Search for the cell housing the specified text and yield its (X, Y) center coordinate. 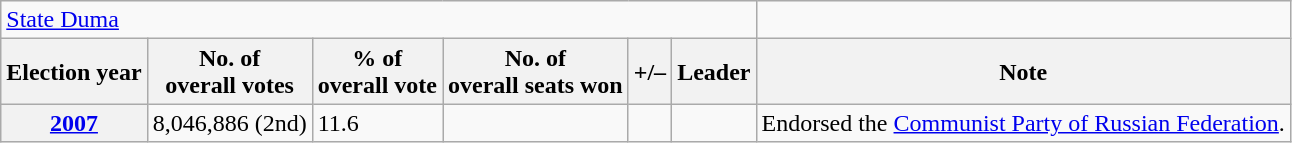
Note (1023, 72)
No. ofoverall votes (230, 72)
+/– (650, 72)
8,046,886 (2nd) (230, 123)
11.6 (377, 123)
% ofoverall vote (377, 72)
Election year (74, 72)
Leader (714, 72)
Endorsed the Communist Party of Russian Federation. (1023, 123)
No. ofoverall seats won (536, 72)
State Duma (378, 20)
2007 (74, 123)
